Pinpoint the cell where the given text exists, returning its (X, Y) midpoint coordinate. 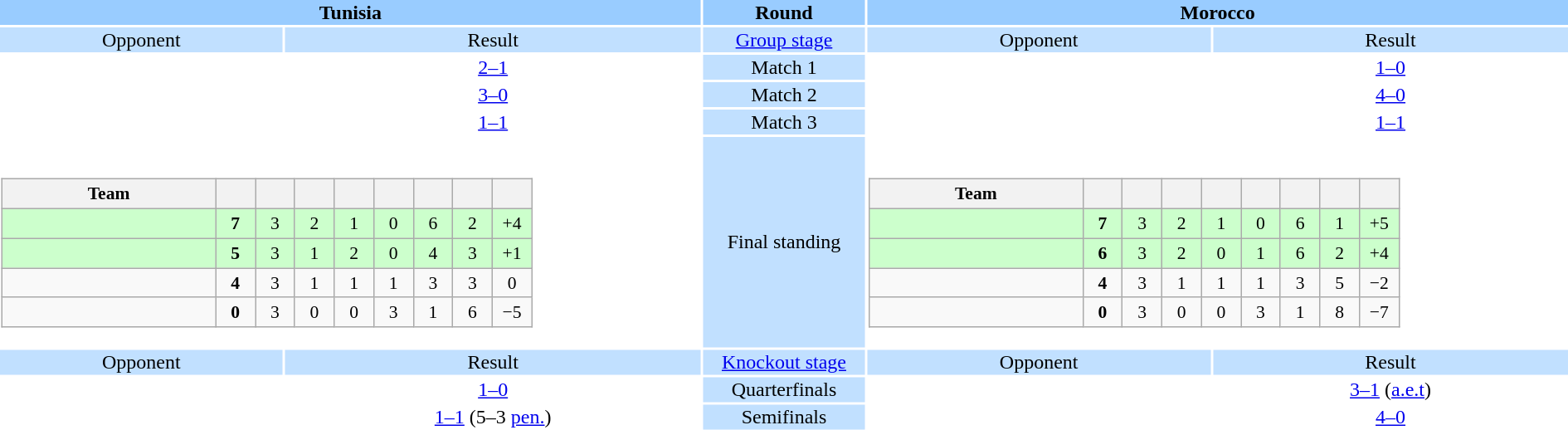
1–1 (5–3 pen.) (493, 417)
+5 (1380, 223)
Group stage (785, 40)
3–0 (493, 95)
−2 (1380, 283)
Match 3 (785, 122)
−5 (512, 312)
Team 7 3 2 1 0 6 1 +5 6 3 2 0 1 6 2 +4 4 3 1 1 1 3 5 −2 0 3 0 0 3 1 8 −7 (1218, 242)
Match 1 (785, 67)
Final standing (785, 242)
3–1 (a.e.t) (1390, 389)
+1 (512, 253)
Quarterfinals (785, 389)
Round (785, 12)
2–1 (493, 67)
Knockout stage (785, 362)
Morocco (1218, 12)
Team 7 3 2 1 0 6 2 +4 5 3 1 2 0 4 3 +1 4 3 1 1 1 3 3 0 0 3 0 0 3 1 6 −5 (350, 242)
Match 2 (785, 95)
Tunisia (350, 12)
8 (1340, 312)
−7 (1380, 312)
Semifinals (785, 417)
